Search for the cell housing the specified text and yield its (x, y) center coordinate. 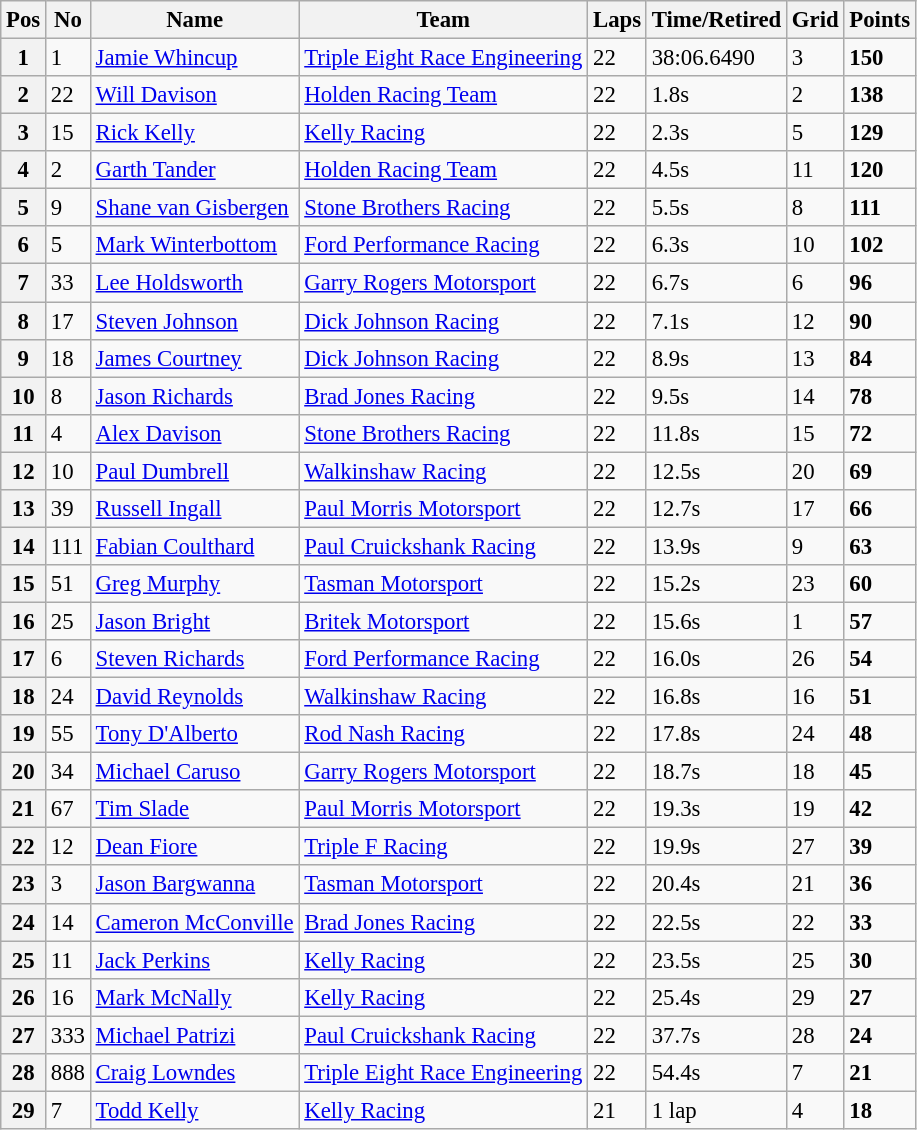
120 (880, 170)
11.8s (716, 433)
6.7s (716, 283)
37.7s (716, 1035)
Jason Richards (194, 396)
Garth Tander (194, 170)
David Reynolds (194, 697)
Name (194, 20)
Michael Patrizi (194, 1035)
4.5s (716, 170)
No (68, 20)
Mark Winterbottom (194, 245)
23.5s (716, 960)
19.3s (716, 809)
138 (880, 95)
Greg Murphy (194, 584)
Jack Perkins (194, 960)
1 lap (716, 1110)
16.8s (716, 697)
Jason Bright (194, 621)
13.9s (716, 546)
48 (880, 734)
63 (880, 546)
Pos (24, 20)
66 (880, 509)
19.9s (716, 847)
17.8s (716, 734)
72 (880, 433)
55 (68, 734)
1.8s (716, 95)
15.6s (716, 621)
30 (880, 960)
Russell Ingall (194, 509)
54 (880, 659)
Steven Richards (194, 659)
34 (68, 772)
888 (68, 1073)
Rick Kelly (194, 133)
54.4s (716, 1073)
12.7s (716, 509)
45 (880, 772)
Steven Johnson (194, 321)
Will Davison (194, 95)
Lee Holdsworth (194, 283)
Craig Lowndes (194, 1073)
Paul Dumbrell (194, 471)
67 (68, 809)
15.2s (716, 584)
16.0s (716, 659)
Michael Caruso (194, 772)
Britek Motorsport (444, 621)
57 (880, 621)
42 (880, 809)
Dean Fiore (194, 847)
18.7s (716, 772)
2.3s (716, 133)
90 (880, 321)
36 (880, 885)
Laps (618, 20)
Jamie Whincup (194, 58)
6.3s (716, 245)
Cameron McConville (194, 922)
96 (880, 283)
9.5s (716, 396)
Time/Retired (716, 20)
22.5s (716, 922)
78 (880, 396)
Mark McNally (194, 997)
Tony D'Alberto (194, 734)
38:06.6490 (716, 58)
84 (880, 358)
129 (880, 133)
Team (444, 20)
Jason Bargwanna (194, 885)
Points (880, 20)
60 (880, 584)
Triple F Racing (444, 847)
333 (68, 1035)
Shane van Gisbergen (194, 208)
Fabian Coulthard (194, 546)
James Courtney (194, 358)
150 (880, 58)
20.4s (716, 885)
5.5s (716, 208)
Grid (816, 20)
Rod Nash Racing (444, 734)
69 (880, 471)
8.9s (716, 358)
102 (880, 245)
Tim Slade (194, 809)
7.1s (716, 321)
Alex Davison (194, 433)
25.4s (716, 997)
Todd Kelly (194, 1110)
12.5s (716, 471)
